Find where the given text appears and provide that cell's center as (x, y) coordinate. 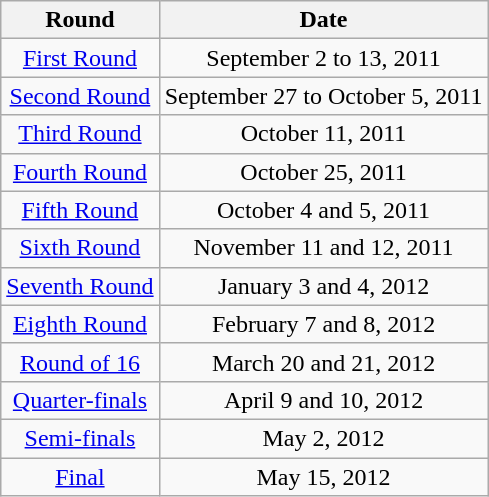
October 4 and 5, 2011 (324, 210)
October 25, 2011 (324, 172)
September 27 to October 5, 2011 (324, 96)
First Round (80, 58)
Quarter-finals (80, 400)
Eighth Round (80, 324)
Fifth Round (80, 210)
February 7 and 8, 2012 (324, 324)
Final (80, 477)
Second Round (80, 96)
Date (324, 20)
May 2, 2012 (324, 438)
April 9 and 10, 2012 (324, 400)
Third Round (80, 134)
Semi-finals (80, 438)
Fourth Round (80, 172)
Round of 16 (80, 362)
November 11 and 12, 2011 (324, 248)
Round (80, 20)
Seventh Round (80, 286)
January 3 and 4, 2012 (324, 286)
March 20 and 21, 2012 (324, 362)
October 11, 2011 (324, 134)
Sixth Round (80, 248)
September 2 to 13, 2011 (324, 58)
May 15, 2012 (324, 477)
